Determine the (x, y) coordinate at the center of the cell enclosing the given text.  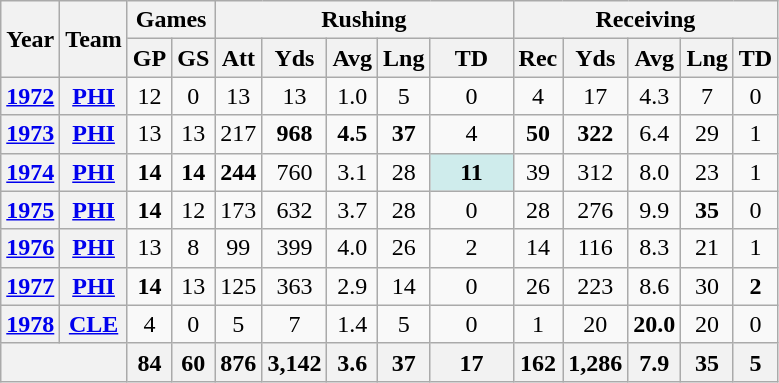
CLE (94, 324)
Year (30, 39)
1974 (30, 172)
2.9 (352, 286)
312 (596, 172)
6.4 (654, 134)
11 (472, 172)
60 (194, 362)
632 (294, 210)
276 (596, 210)
Receiving (646, 20)
3.1 (352, 172)
125 (238, 286)
1.4 (352, 324)
1.0 (352, 96)
363 (294, 286)
399 (294, 248)
GS (194, 58)
Rushing (364, 20)
1972 (30, 96)
1,286 (596, 362)
968 (294, 134)
217 (238, 134)
4.5 (352, 134)
9.9 (654, 210)
50 (538, 134)
30 (707, 286)
GP (149, 58)
116 (596, 248)
1976 (30, 248)
8.3 (654, 248)
1977 (30, 286)
7.9 (654, 362)
8.6 (654, 286)
99 (238, 248)
4.3 (654, 96)
3.6 (352, 362)
1978 (30, 324)
162 (538, 362)
8.0 (654, 172)
1973 (30, 134)
Games (170, 20)
8 (194, 248)
20.0 (654, 324)
39 (538, 172)
760 (294, 172)
223 (596, 286)
322 (596, 134)
3,142 (294, 362)
84 (149, 362)
3.7 (352, 210)
29 (707, 134)
244 (238, 172)
21 (707, 248)
Att (238, 58)
Team (94, 39)
173 (238, 210)
1975 (30, 210)
23 (707, 172)
876 (238, 362)
4.0 (352, 248)
Rec (538, 58)
